Search for the cell housing the specified text and yield its [x, y] center coordinate. 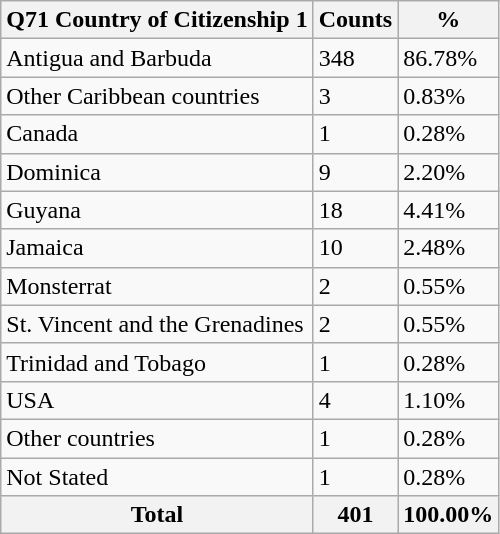
Guyana [157, 210]
86.78% [448, 58]
Other Caribbean countries [157, 96]
Monsterrat [157, 286]
0.83% [448, 96]
2.20% [448, 172]
2.48% [448, 248]
Jamaica [157, 248]
Total [157, 515]
St. Vincent and the Grenadines [157, 324]
Q71 Country of Citizenship 1 [157, 20]
Other countries [157, 438]
Trinidad and Tobago [157, 362]
USA [157, 400]
9 [355, 172]
10 [355, 248]
401 [355, 515]
1.10% [448, 400]
Antigua and Barbuda [157, 58]
Not Stated [157, 477]
Canada [157, 134]
% [448, 20]
18 [355, 210]
Counts [355, 20]
4.41% [448, 210]
Dominica [157, 172]
348 [355, 58]
100.00% [448, 515]
4 [355, 400]
3 [355, 96]
